Capture the cell that displays the provided text and extract its [x, y] central coordinate. 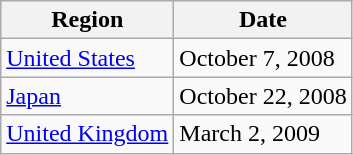
Region [88, 20]
United States [88, 58]
Japan [88, 96]
October 7, 2008 [263, 58]
October 22, 2008 [263, 96]
March 2, 2009 [263, 134]
United Kingdom [88, 134]
Date [263, 20]
